Detect which cell encompasses the target text, then output its (X, Y) center coordinate. 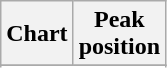
Peakposition (119, 34)
Chart (37, 34)
